Provide the (x, y) coordinate of the cell's center where the given text is located.  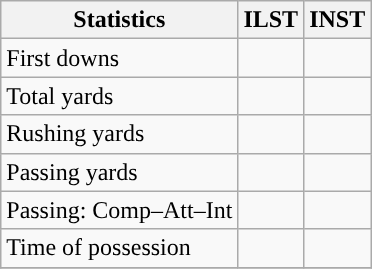
Total yards (120, 96)
Statistics (120, 20)
Rushing yards (120, 134)
Time of possession (120, 248)
Passing: Comp–Att–Int (120, 210)
ILST (271, 20)
Passing yards (120, 172)
First downs (120, 58)
INST (338, 20)
